Capture the cell that displays the provided text and extract its (X, Y) central coordinate. 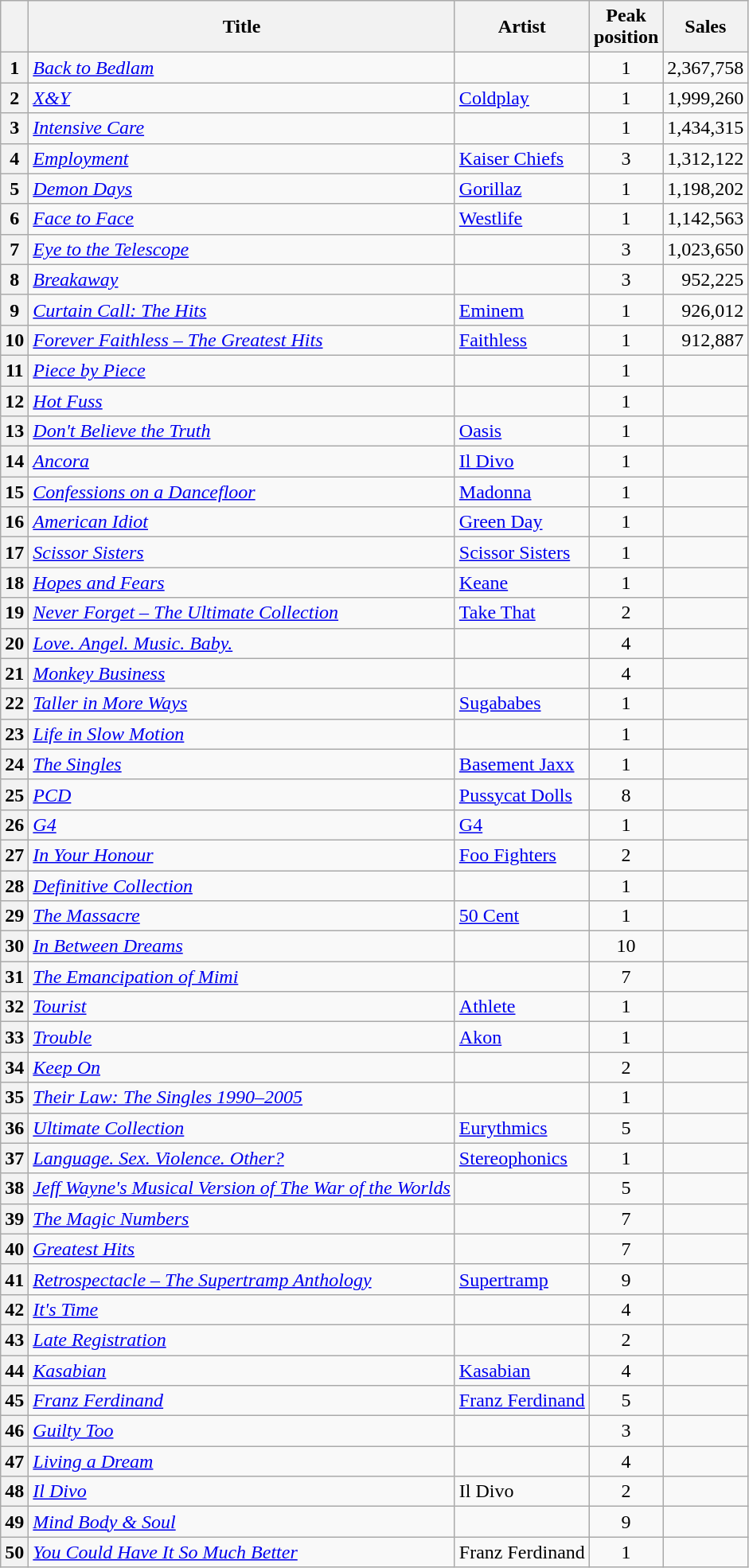
Employment (242, 158)
Eminem (522, 310)
44 (14, 1370)
Eye to the Telescope (242, 249)
Tourist (242, 1007)
39 (14, 1219)
1,198,202 (705, 189)
Westlife (522, 219)
Monkey Business (242, 673)
50 Cent (522, 916)
926,012 (705, 310)
The Magic Numbers (242, 1219)
31 (14, 977)
Hot Fuss (242, 400)
Faithless (522, 340)
13 (14, 431)
American Idiot (242, 522)
Keane (522, 583)
Green Day (522, 522)
Jeff Wayne's Musical Version of The War of the Worlds (242, 1188)
32 (14, 1007)
Akon (522, 1037)
Definitive Collection (242, 886)
The Emancipation of Mimi (242, 977)
952,225 (705, 279)
16 (14, 522)
19 (14, 613)
In Your Honour (242, 855)
In Between Dreams (242, 946)
36 (14, 1128)
Confessions on a Dancefloor (242, 492)
Late Registration (242, 1340)
45 (14, 1401)
27 (14, 855)
1,312,122 (705, 158)
43 (14, 1340)
Pussycat Dolls (522, 794)
Title (242, 27)
PCD (242, 794)
15 (14, 492)
1,999,260 (705, 98)
21 (14, 673)
Coldplay (522, 98)
Eurythmics (522, 1128)
Madonna (522, 492)
Curtain Call: The Hits (242, 310)
40 (14, 1249)
33 (14, 1037)
Mind Body & Soul (242, 1522)
46 (14, 1431)
Love. Angel. Music. Baby. (242, 643)
6 (14, 219)
47 (14, 1461)
Sales (705, 27)
24 (14, 764)
Keep On (242, 1067)
1,142,563 (705, 219)
12 (14, 400)
Oasis (522, 431)
28 (14, 886)
42 (14, 1309)
30 (14, 946)
35 (14, 1098)
Greatest Hits (242, 1249)
17 (14, 552)
Ultimate Collection (242, 1128)
Supertramp (522, 1279)
Face to Face (242, 219)
Athlete (522, 1007)
Living a Dream (242, 1461)
29 (14, 916)
14 (14, 462)
38 (14, 1188)
Ancora (242, 462)
You Could Have It So Much Better (242, 1552)
Kaiser Chiefs (522, 158)
Trouble (242, 1037)
Artist (522, 27)
20 (14, 643)
25 (14, 794)
Don't Believe the Truth (242, 431)
912,887 (705, 340)
Back to Bedlam (242, 68)
48 (14, 1492)
The Singles (242, 764)
Foo Fighters (522, 855)
37 (14, 1158)
The Massacre (242, 916)
Intensive Care (242, 128)
49 (14, 1522)
Taller in More Ways (242, 704)
Breakaway (242, 279)
23 (14, 734)
34 (14, 1067)
11 (14, 370)
2,367,758 (705, 68)
Guilty Too (242, 1431)
It's Time (242, 1309)
Hopes and Fears (242, 583)
Stereophonics (522, 1158)
18 (14, 583)
50 (14, 1552)
Life in Slow Motion (242, 734)
Basement Jaxx (522, 764)
Peakposition (626, 27)
Retrospectacle – The Supertramp Anthology (242, 1279)
22 (14, 704)
Take That (522, 613)
1,023,650 (705, 249)
Forever Faithless – The Greatest Hits (242, 340)
26 (14, 825)
Piece by Piece (242, 370)
X&Y (242, 98)
Gorillaz (522, 189)
Their Law: The Singles 1990–2005 (242, 1098)
1,434,315 (705, 128)
Sugababes (522, 704)
41 (14, 1279)
Demon Days (242, 189)
Language. Sex. Violence. Other? (242, 1158)
Never Forget – The Ultimate Collection (242, 613)
